Determine the [X, Y] coordinate at the center of the cell enclosing the given text.  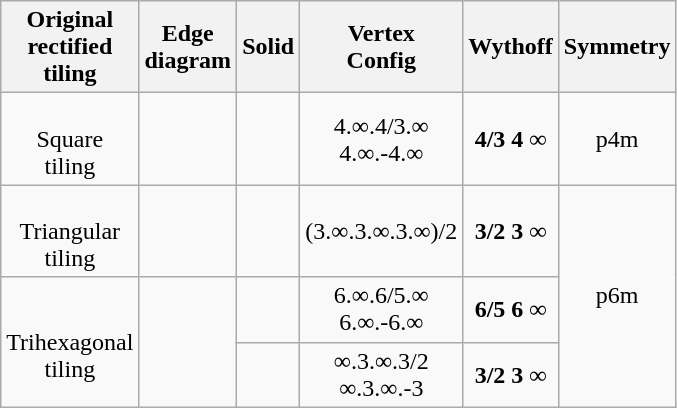
Originalrectifiedtiling [70, 47]
6.∞.6/5.∞6.∞.-6.∞ [382, 310]
Squaretiling [70, 139]
4/3 4 ∞ [511, 139]
Symmetry [617, 47]
6/5 6 ∞ [511, 310]
VertexConfig [382, 47]
∞.3.∞.3/2∞.3.∞.-3 [382, 374]
p4m [617, 139]
Edgediagram [188, 47]
Triangulartiling [70, 231]
Solid [268, 47]
Wythoff [511, 47]
Trihexagonaltiling [70, 342]
(3.∞.3.∞.3.∞)/2 [382, 231]
4.∞.4/3.∞4.∞.-4.∞ [382, 139]
p6m [617, 296]
